Provide the (X, Y) coordinate of the cell's center where the given text is located.  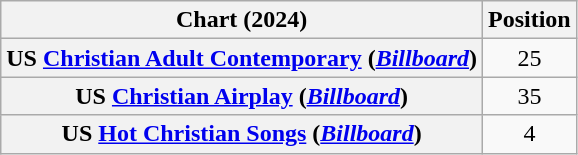
4 (530, 134)
US Christian Adult Contemporary (Billboard) (242, 58)
Position (530, 20)
Chart (2024) (242, 20)
US Christian Airplay (Billboard) (242, 96)
US Hot Christian Songs (Billboard) (242, 134)
25 (530, 58)
35 (530, 96)
